Output the [x, y] coordinate of the center of the cell containing the given text.  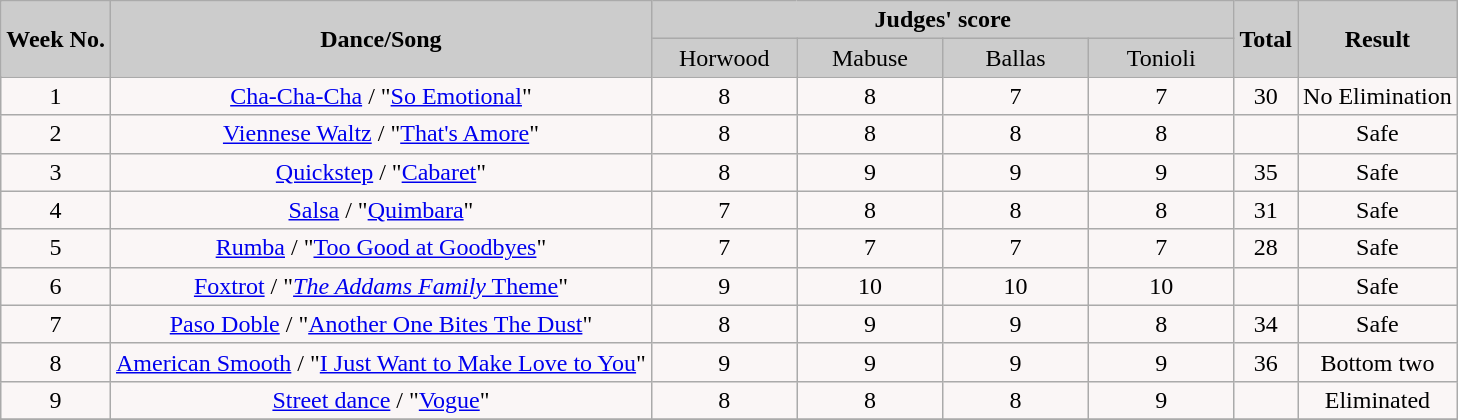
Mabuse [870, 58]
American Smooth / "I Just Want to Make Love to You" [380, 362]
28 [1266, 248]
3 [56, 172]
Dance/Song [380, 39]
35 [1266, 172]
34 [1266, 324]
6 [56, 286]
Judges' score [942, 20]
Eliminated [1378, 400]
5 [56, 248]
No Elimination [1378, 96]
Horwood [724, 58]
Result [1378, 39]
Bottom two [1378, 362]
4 [56, 210]
Total [1266, 39]
36 [1266, 362]
1 [56, 96]
2 [56, 134]
31 [1266, 210]
Viennese Waltz / "That's Amore" [380, 134]
Week No. [56, 39]
Tonioli [1161, 58]
Cha-Cha-Cha / "So Emotional" [380, 96]
30 [1266, 96]
Paso Doble / "Another One Bites The Dust" [380, 324]
Ballas [1016, 58]
Salsa / "Quimbara" [380, 210]
Street dance / "Vogue" [380, 400]
Quickstep / "Cabaret" [380, 172]
Foxtrot / "The Addams Family Theme" [380, 286]
Rumba / "Too Good at Goodbyes" [380, 248]
